Search for the cell housing the specified text and yield its [X, Y] center coordinate. 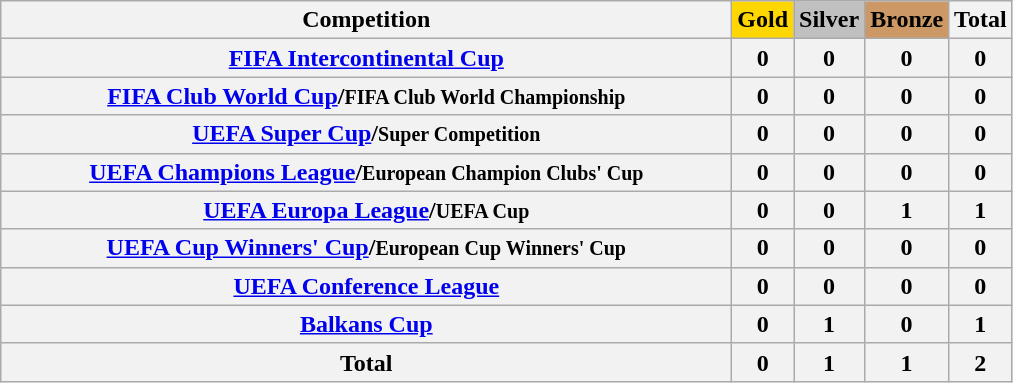
UEFA Europa League/UEFA Cup [366, 210]
UEFA Conference League [366, 286]
UEFA Champions League/European Champion Clubs' Cup [366, 172]
Bronze [907, 20]
Competition [366, 20]
Gold [763, 20]
FIFA Club World Cup/FIFA Club World Championship [366, 96]
UEFA Super Cup/Super Competition [366, 134]
UEFA Cup Winners' Cup/European Cup Winners' Cup [366, 248]
Balkans Cup [366, 324]
2 [981, 362]
Silver [830, 20]
FIFA Intercontinental Cup [366, 58]
